Identify which cell holds the provided text, then report its (X, Y) central coordinate. 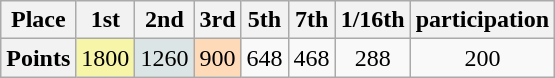
648 (264, 58)
Points (38, 58)
468 (312, 58)
5th (264, 20)
participation (482, 20)
1st (106, 20)
900 (218, 58)
1/16th (372, 20)
2nd (164, 20)
Place (38, 20)
7th (312, 20)
1800 (106, 58)
1260 (164, 58)
288 (372, 58)
200 (482, 58)
3rd (218, 20)
